For the text-containing cell, return its midpoint in [X, Y] coordinate format. 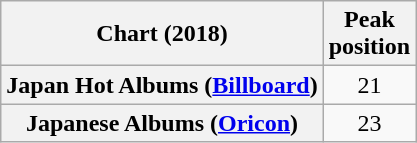
21 [369, 85]
Chart (2018) [162, 34]
23 [369, 123]
Japanese Albums (Oricon) [162, 123]
Japan Hot Albums (Billboard) [162, 85]
Peak position [369, 34]
